Locate the cell with the specified text and output its (X, Y) center coordinate. 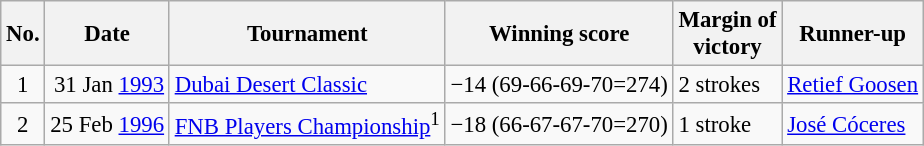
Dubai Desert Classic (307, 85)
Date (107, 34)
Runner-up (853, 34)
−14 (69-66-69-70=274) (559, 85)
Margin ofvictory (728, 34)
25 Feb 1996 (107, 124)
José Cóceres (853, 124)
1 stroke (728, 124)
FNB Players Championship1 (307, 124)
1 (23, 85)
Winning score (559, 34)
Tournament (307, 34)
31 Jan 1993 (107, 85)
Retief Goosen (853, 85)
−18 (66-67-67-70=270) (559, 124)
No. (23, 34)
2 strokes (728, 85)
2 (23, 124)
